Detect which cell encompasses the target text, then output its (x, y) center coordinate. 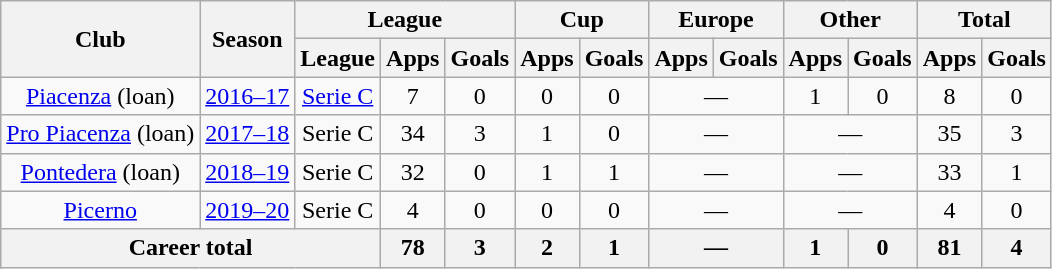
Other (850, 20)
2016–17 (248, 96)
2 (547, 248)
Pro Piacenza (loan) (100, 134)
Career total (191, 248)
Picerno (100, 210)
Club (100, 39)
81 (949, 248)
78 (413, 248)
2017–18 (248, 134)
33 (949, 172)
Pontedera (loan) (100, 172)
Europe (716, 20)
2018–19 (248, 172)
Cup (582, 20)
Total (984, 20)
8 (949, 96)
7 (413, 96)
35 (949, 134)
34 (413, 134)
Season (248, 39)
2019–20 (248, 210)
Piacenza (loan) (100, 96)
32 (413, 172)
